Locate the cell with the specified text and output its (X, Y) center coordinate. 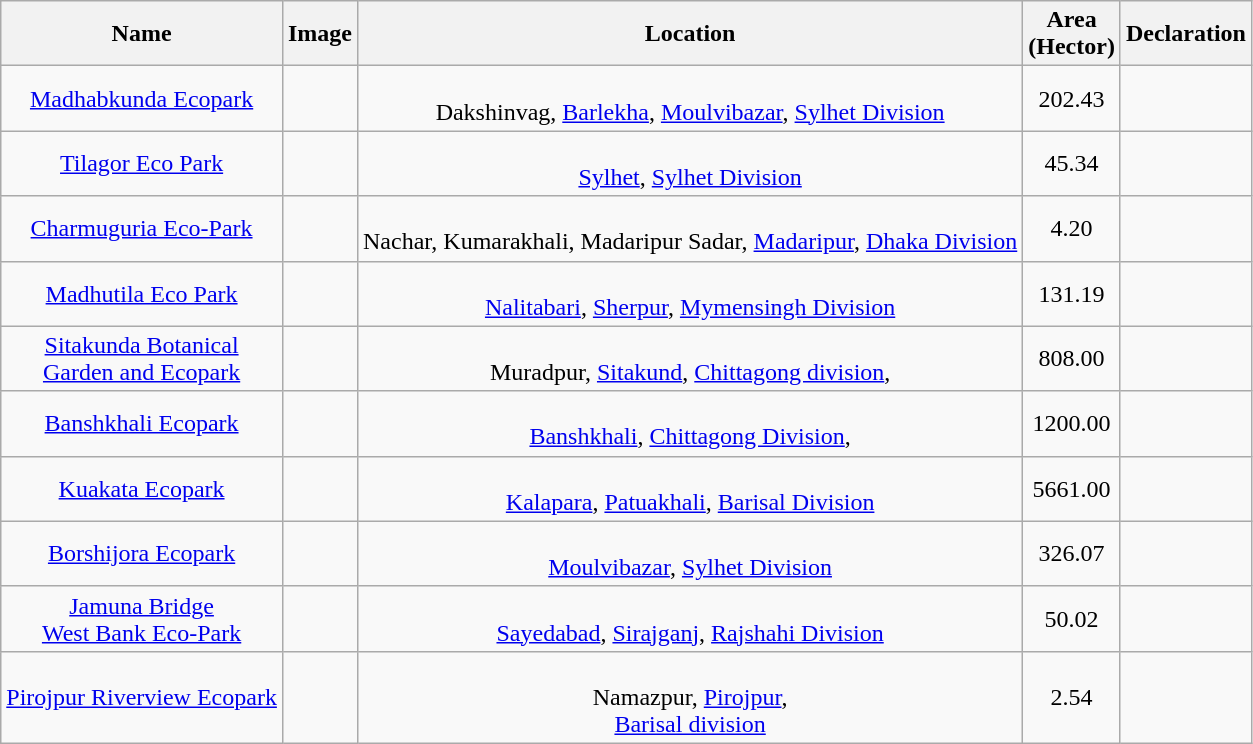
Pirojpur Riverview Ecopark (142, 697)
Borshijora Ecopark (142, 554)
1200.00 (1072, 424)
Sylhet, Sylhet Division (690, 164)
Location (690, 34)
50.02 (1072, 618)
5661.00 (1072, 488)
4.20 (1072, 228)
Sitakunda BotanicalGarden and Ecopark (142, 358)
Dakshinvag, Barlekha, Moulvibazar, Sylhet Division (690, 98)
Nalitabari, Sherpur, Mymensingh Division (690, 294)
Madhabkunda Ecopark (142, 98)
326.07 (1072, 554)
Declaration (1186, 34)
Kuakata Ecopark (142, 488)
Madhutila Eco Park (142, 294)
45.34 (1072, 164)
Image (320, 34)
Banshkhali Ecopark (142, 424)
Charmuguria Eco-Park (142, 228)
131.19 (1072, 294)
Area(Hector) (1072, 34)
808.00 (1072, 358)
Moulvibazar, Sylhet Division (690, 554)
Namazpur, Pirojpur,Barisal division (690, 697)
Banshkhali, Chittagong Division, (690, 424)
Jamuna BridgeWest Bank Eco-Park (142, 618)
2.54 (1072, 697)
Muradpur, Sitakund, Chittagong division, (690, 358)
202.43 (1072, 98)
Tilagor Eco Park (142, 164)
Name (142, 34)
Kalapara, Patuakhali, Barisal Division (690, 488)
Sayedabad, Sirajganj, Rajshahi Division (690, 618)
Nachar, Kumarakhali, Madaripur Sadar, Madaripur, Dhaka Division (690, 228)
